Return the (x, y) coordinate for the center point of the cell that contains the specified text.  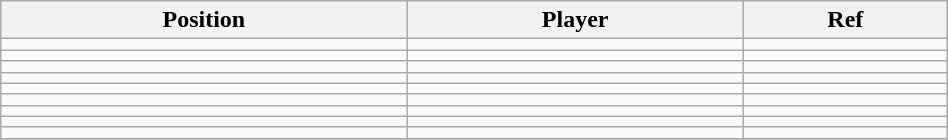
Player (576, 20)
Ref (845, 20)
Position (204, 20)
